For the text-containing cell, return its midpoint in (X, Y) coordinate format. 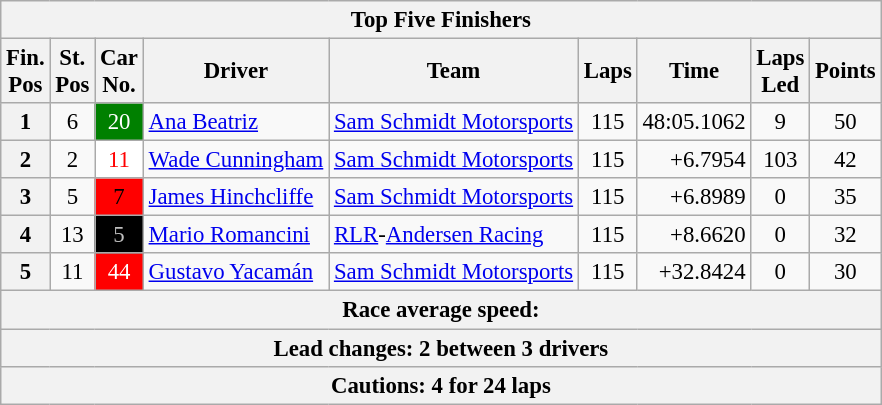
Top Five Finishers (441, 20)
35 (846, 197)
Fin.Pos (26, 72)
44 (120, 273)
+6.8989 (694, 197)
+8.6620 (694, 235)
Mario Romancini (236, 235)
6 (72, 122)
Time (694, 72)
1 (26, 122)
RLR-Andersen Racing (454, 235)
3 (26, 197)
30 (846, 273)
Team (454, 72)
St.Pos (72, 72)
Gustavo Yacamán (236, 273)
20 (120, 122)
CarNo. (120, 72)
Ana Beatriz (236, 122)
Wade Cunningham (236, 160)
4 (26, 235)
Laps (608, 72)
Race average speed: (441, 310)
LapsLed (780, 72)
Cautions: 4 for 24 laps (441, 385)
Points (846, 72)
+6.7954 (694, 160)
103 (780, 160)
James Hinchcliffe (236, 197)
42 (846, 160)
+32.8424 (694, 273)
9 (780, 122)
Driver (236, 72)
32 (846, 235)
7 (120, 197)
Lead changes: 2 between 3 drivers (441, 348)
48:05.1062 (694, 122)
13 (72, 235)
50 (846, 122)
